Detect which cell encompasses the target text, then output its [X, Y] center coordinate. 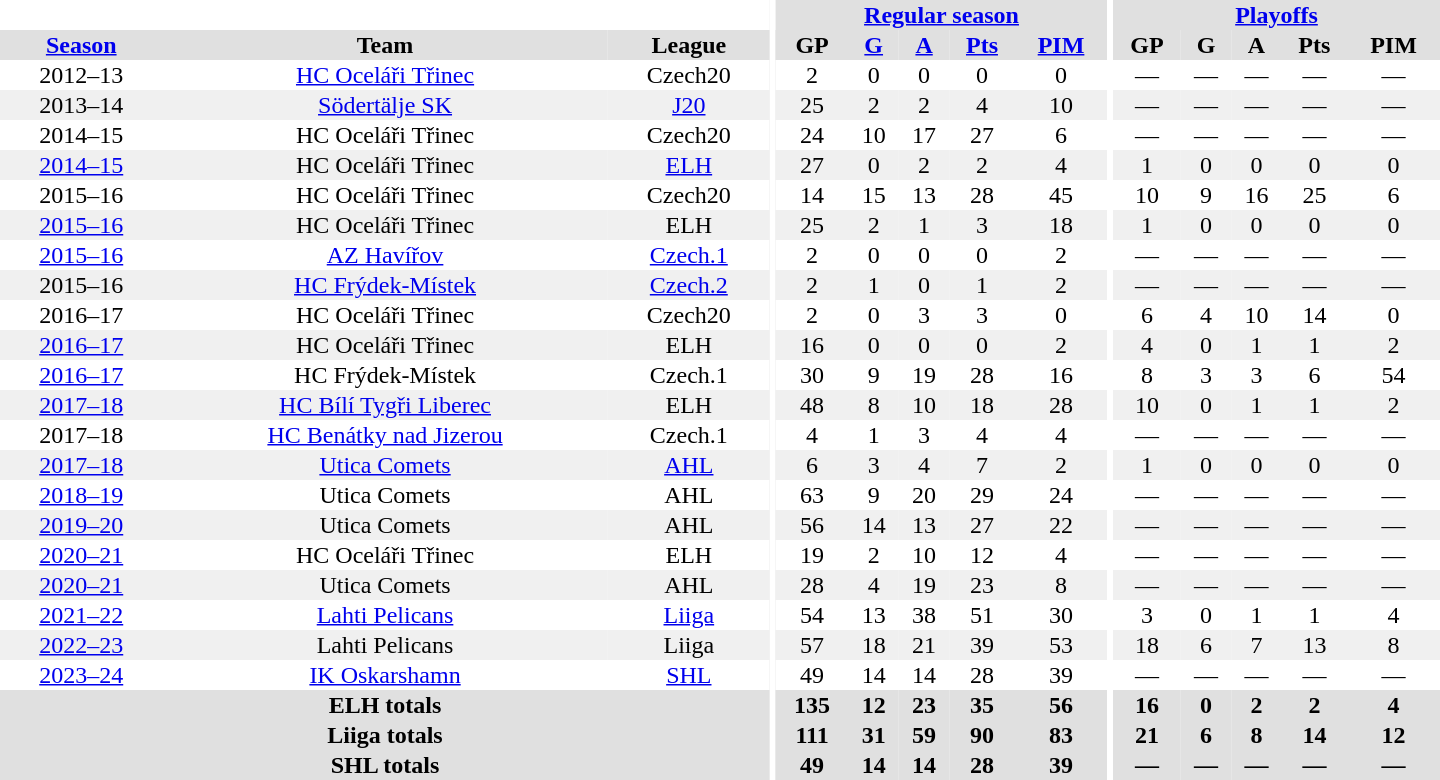
57 [812, 645]
J20 [689, 105]
135 [812, 705]
Czech.2 [689, 285]
51 [982, 615]
Södertälje SK [384, 105]
35 [982, 705]
111 [812, 735]
Season [81, 45]
2019–20 [81, 525]
83 [1062, 735]
45 [1062, 195]
Playoffs [1276, 15]
Liiga totals [385, 735]
38 [924, 615]
League [689, 45]
48 [812, 405]
SHL [689, 675]
29 [982, 495]
53 [1062, 645]
HC Bílí Tygři Liberec [384, 405]
2023–24 [81, 675]
22 [1062, 525]
20 [924, 495]
Regular season [942, 15]
2021–22 [81, 615]
AZ Havířov [384, 255]
Team [384, 45]
2013–14 [81, 105]
90 [982, 735]
HC Benátky nad Jizerou [384, 435]
SHL totals [385, 765]
15 [873, 195]
2012–13 [81, 75]
59 [924, 735]
17 [924, 135]
2018–19 [81, 495]
63 [812, 495]
ELH totals [385, 705]
31 [873, 735]
IK Oskarshamn [384, 675]
2022–23 [81, 645]
